Scan for the cell matching the given text and deliver its (X, Y) coordinate at center. 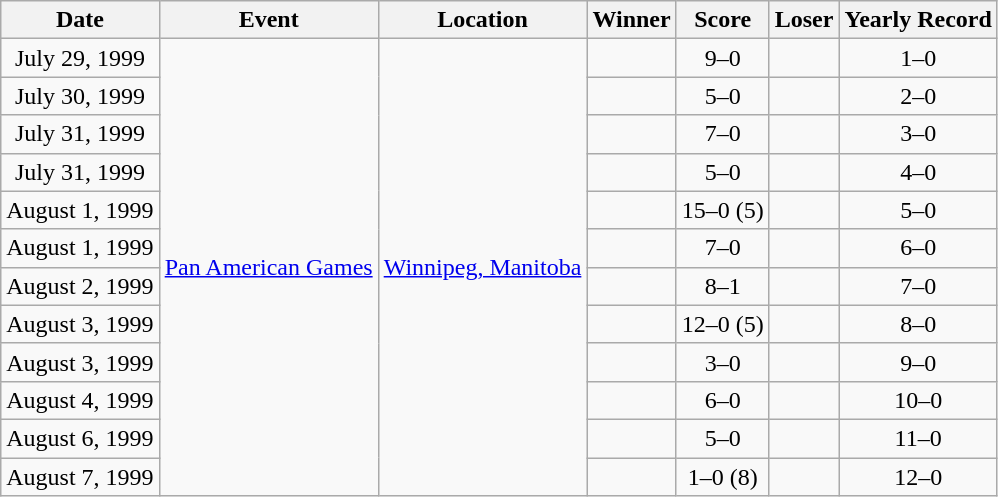
12–0 (5) (722, 324)
July 30, 1999 (80, 96)
Score (722, 20)
2–0 (918, 96)
8–1 (722, 286)
Location (482, 20)
Date (80, 20)
Event (268, 20)
12–0 (918, 477)
Loser (804, 20)
Pan American Games (268, 268)
1–0 (8) (722, 477)
Winner (632, 20)
August 7, 1999 (80, 477)
August 4, 1999 (80, 400)
July 29, 1999 (80, 58)
4–0 (918, 172)
Yearly Record (918, 20)
Winnipeg, Manitoba (482, 268)
1–0 (918, 58)
10–0 (918, 400)
15–0 (5) (722, 210)
August 6, 1999 (80, 438)
8–0 (918, 324)
11–0 (918, 438)
August 2, 1999 (80, 286)
